Locate the cell with the specified text and output its (X, Y) center coordinate. 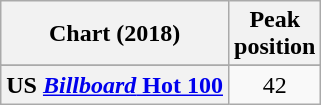
Chart (2018) (115, 34)
42 (275, 85)
Peak position (275, 34)
US Billboard Hot 100 (115, 85)
